Pinpoint the cell where the given text exists, returning its [X, Y] midpoint coordinate. 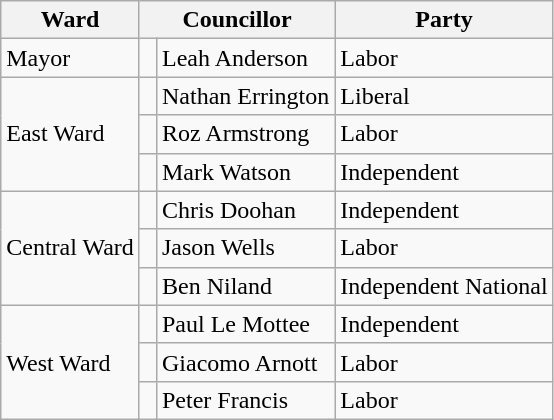
Peter Francis [245, 400]
Giacomo Arnott [245, 362]
Councillor [236, 20]
East Ward [70, 134]
Jason Wells [245, 248]
Ben Niland [245, 286]
Roz Armstrong [245, 134]
Mark Watson [245, 172]
Independent National [444, 286]
Ward [70, 20]
Party [444, 20]
Mayor [70, 58]
Nathan Errington [245, 96]
Central Ward [70, 248]
Liberal [444, 96]
West Ward [70, 362]
Chris Doohan [245, 210]
Paul Le Mottee [245, 324]
Leah Anderson [245, 58]
